Scan for the cell matching the given text and deliver its (x, y) coordinate at center. 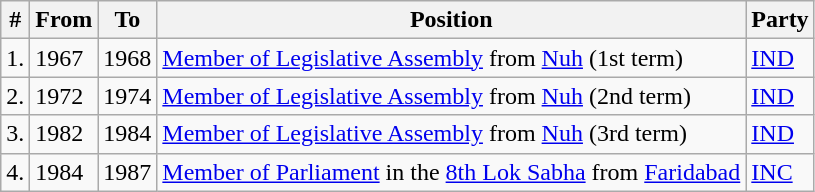
3. (16, 134)
1982 (64, 134)
INC (780, 172)
Member of Legislative Assembly from Nuh (3rd term) (452, 134)
1987 (128, 172)
1967 (64, 58)
To (128, 20)
4. (16, 172)
2. (16, 96)
1974 (128, 96)
Member of Legislative Assembly from Nuh (1st term) (452, 58)
Member of Legislative Assembly from Nuh (2nd term) (452, 96)
Position (452, 20)
1972 (64, 96)
1968 (128, 58)
1. (16, 58)
From (64, 20)
# (16, 20)
Member of Parliament in the 8th Lok Sabha from Faridabad (452, 172)
Party (780, 20)
